Identify which cell holds the provided text, then report its (x, y) central coordinate. 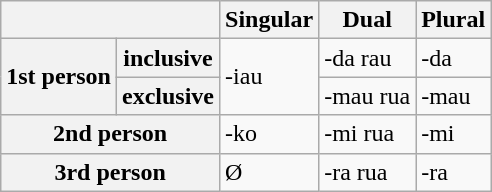
-mau (454, 96)
3rd person (110, 172)
-mi (454, 134)
-da (454, 58)
-mau rua (368, 96)
Ø (270, 172)
-ko (270, 134)
Singular (270, 20)
-mi rua (368, 134)
-da rau (368, 58)
Dual (368, 20)
-ra rua (368, 172)
1st person (59, 77)
exclusive (168, 96)
inclusive (168, 58)
2nd person (110, 134)
-iau (270, 77)
-ra (454, 172)
Plural (454, 20)
